Extract the (x, y) coordinate from the center of the cell holding the provided text.  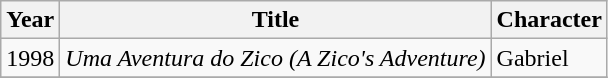
Uma Aventura do Zico (A Zico's Adventure) (276, 58)
Title (276, 20)
Gabriel (549, 58)
Year (30, 20)
1998 (30, 58)
Character (549, 20)
